Provide the [X, Y] coordinate of the cell's center where the given text is located.  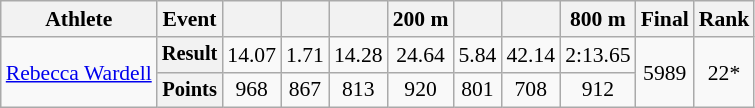
968 [252, 90]
24.64 [421, 55]
1.71 [305, 55]
42.14 [530, 55]
Athlete [79, 19]
813 [358, 90]
14.07 [252, 55]
801 [478, 90]
200 m [421, 19]
5.84 [478, 55]
Rank [724, 19]
Rebecca Wardell [79, 72]
708 [530, 90]
Result [190, 55]
5989 [665, 72]
800 m [598, 19]
920 [421, 90]
912 [598, 90]
2:13.65 [598, 55]
Event [190, 19]
22* [724, 72]
Points [190, 90]
867 [305, 90]
14.28 [358, 55]
Final [665, 19]
